Output the (X, Y) coordinate of the center of the cell containing the given text.  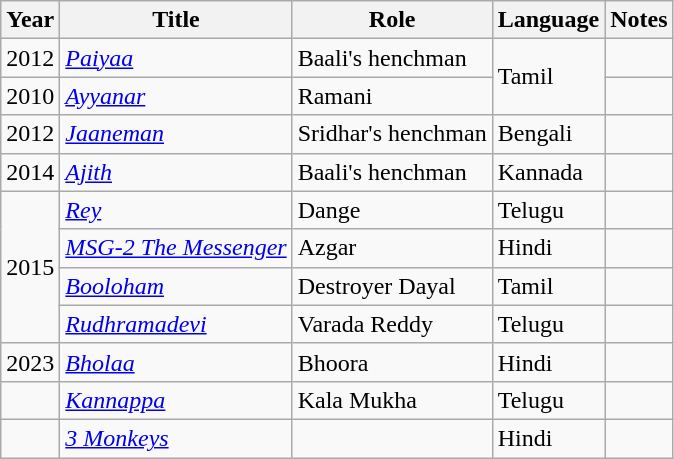
Destroyer Dayal (392, 286)
2015 (30, 267)
Ayyanar (176, 96)
Kannada (548, 172)
Language (548, 20)
Varada Reddy (392, 324)
Kala Mukha (392, 400)
Jaaneman (176, 134)
Kannappa (176, 400)
Ramani (392, 96)
Role (392, 20)
Rudhramadevi (176, 324)
Dange (392, 210)
Year (30, 20)
Notes (639, 20)
Title (176, 20)
2014 (30, 172)
Booloham (176, 286)
3 Monkeys (176, 438)
MSG-2 The Messenger (176, 248)
Rey (176, 210)
2010 (30, 96)
Bhoora (392, 362)
2023 (30, 362)
Paiyaa (176, 58)
Sridhar's henchman (392, 134)
Bengali (548, 134)
Bholaa (176, 362)
Azgar (392, 248)
Ajith (176, 172)
